For the text-containing cell, return its midpoint in (x, y) coordinate format. 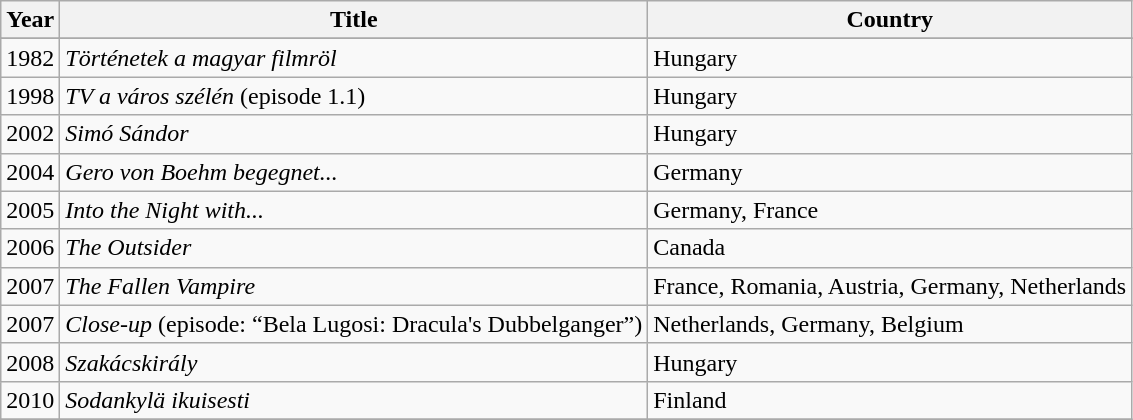
2004 (30, 172)
Simó Sándor (354, 134)
TV a város szélén (episode 1.1) (354, 96)
Sodankylä ikuisesti (354, 400)
Canada (890, 248)
Germany, France (890, 210)
2008 (30, 362)
2010 (30, 400)
Történetek a magyar filmröl (354, 58)
Finland (890, 400)
Germany (890, 172)
Title (354, 20)
The Fallen Vampire (354, 286)
2006 (30, 248)
1998 (30, 96)
France, Romania, Austria, Germany, Netherlands (890, 286)
Country (890, 20)
Into the Night with... (354, 210)
Szakácskirály (354, 362)
1982 (30, 58)
Netherlands, Germany, Belgium (890, 324)
Gero von Boehm begegnet... (354, 172)
Close-up (episode: “Bela Lugosi: Dracula's Dubbelganger”) (354, 324)
2005 (30, 210)
2002 (30, 134)
Year (30, 20)
The Outsider (354, 248)
